Identify which cell holds the provided text, then report its [x, y] central coordinate. 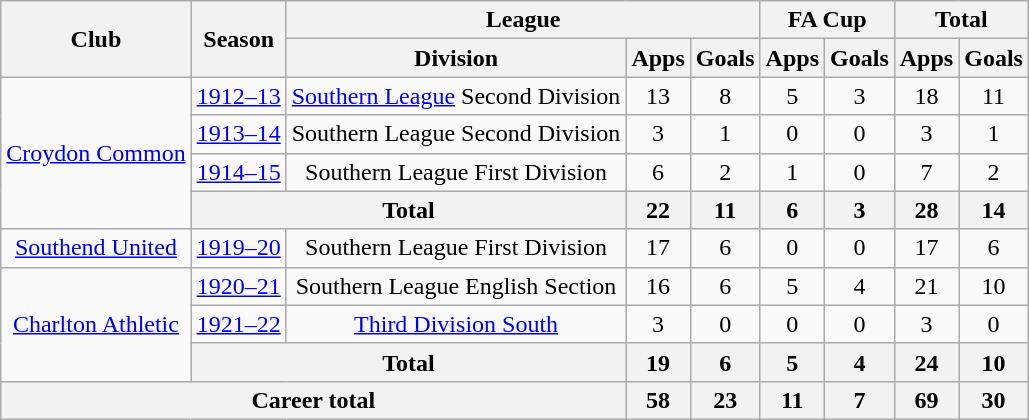
Division [456, 58]
1914–15 [238, 172]
13 [658, 96]
Southend United [96, 248]
14 [994, 210]
22 [658, 210]
Third Division South [456, 324]
23 [725, 400]
Southern League English Section [456, 286]
Croydon Common [96, 153]
58 [658, 400]
24 [926, 362]
FA Cup [827, 20]
18 [926, 96]
21 [926, 286]
Season [238, 39]
69 [926, 400]
1921–22 [238, 324]
8 [725, 96]
1919–20 [238, 248]
1920–21 [238, 286]
Club [96, 39]
30 [994, 400]
28 [926, 210]
1913–14 [238, 134]
Career total [314, 400]
1912–13 [238, 96]
League [523, 20]
Charlton Athletic [96, 324]
19 [658, 362]
16 [658, 286]
